Detect which cell encompasses the target text, then output its (X, Y) center coordinate. 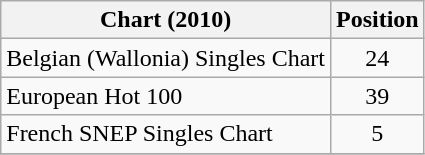
French SNEP Singles Chart (166, 134)
European Hot 100 (166, 96)
Position (377, 20)
Chart (2010) (166, 20)
Belgian (Wallonia) Singles Chart (166, 58)
5 (377, 134)
24 (377, 58)
39 (377, 96)
